Return [x, y] of the center of cell containing provided text 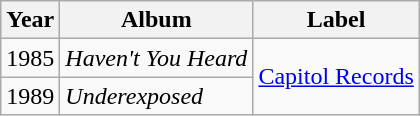
Haven't You Heard [156, 58]
Capitol Records [336, 77]
Label [336, 20]
Album [156, 20]
1985 [30, 58]
Year [30, 20]
1989 [30, 96]
Underexposed [156, 96]
